Capture the cell that displays the provided text and extract its (X, Y) central coordinate. 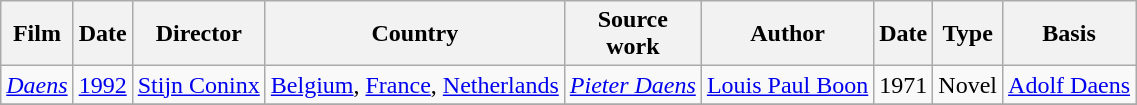
Sourcework (632, 34)
Country (414, 34)
1992 (102, 85)
1971 (904, 85)
Director (198, 34)
Louis Paul Boon (787, 85)
Film (37, 34)
Belgium, France, Netherlands (414, 85)
Pieter Daens (632, 85)
Stijn Coninx (198, 85)
Novel (968, 85)
Daens (37, 85)
Author (787, 34)
Type (968, 34)
Basis (1070, 34)
Adolf Daens (1070, 85)
